From the cell containing the given text, extract its center point as (X, Y) coordinate. 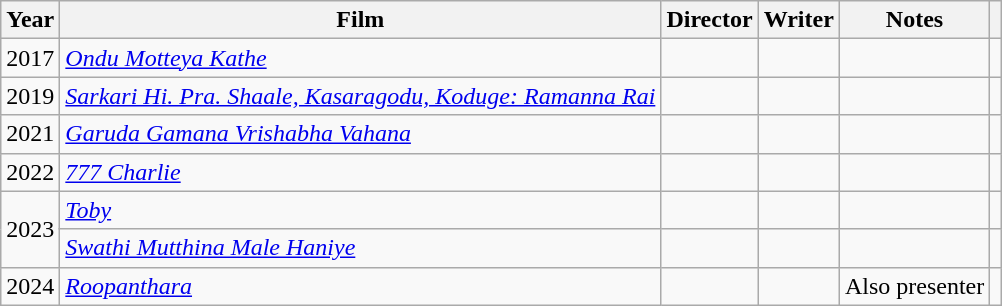
Director (710, 20)
Swathi Mutthina Male Haniye (360, 248)
Year (30, 20)
Garuda Gamana Vrishabha Vahana (360, 134)
Sarkari Hi. Pra. Shaale, Kasaragodu, Koduge: Ramanna Rai (360, 96)
2017 (30, 58)
Toby (360, 210)
2022 (30, 172)
Ondu Motteya Kathe (360, 58)
2019 (30, 96)
2023 (30, 229)
777 Charlie (360, 172)
Roopanthara (360, 286)
Writer (798, 20)
2021 (30, 134)
Also presenter (914, 286)
Notes (914, 20)
Film (360, 20)
2024 (30, 286)
